Find where the given text appears and provide that cell's center as [x, y] coordinate. 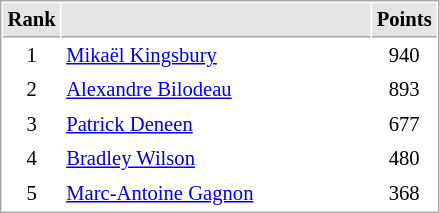
Points [404, 20]
368 [404, 194]
Patrick Deneen [216, 124]
Mikaël Kingsbury [216, 56]
1 [32, 56]
Alexandre Bilodeau [216, 90]
2 [32, 90]
3 [32, 124]
Marc-Antoine Gagnon [216, 194]
893 [404, 90]
940 [404, 56]
Bradley Wilson [216, 158]
5 [32, 194]
480 [404, 158]
677 [404, 124]
4 [32, 158]
Rank [32, 20]
